Determine the [X, Y] coordinate at the center of the cell enclosing the given text.  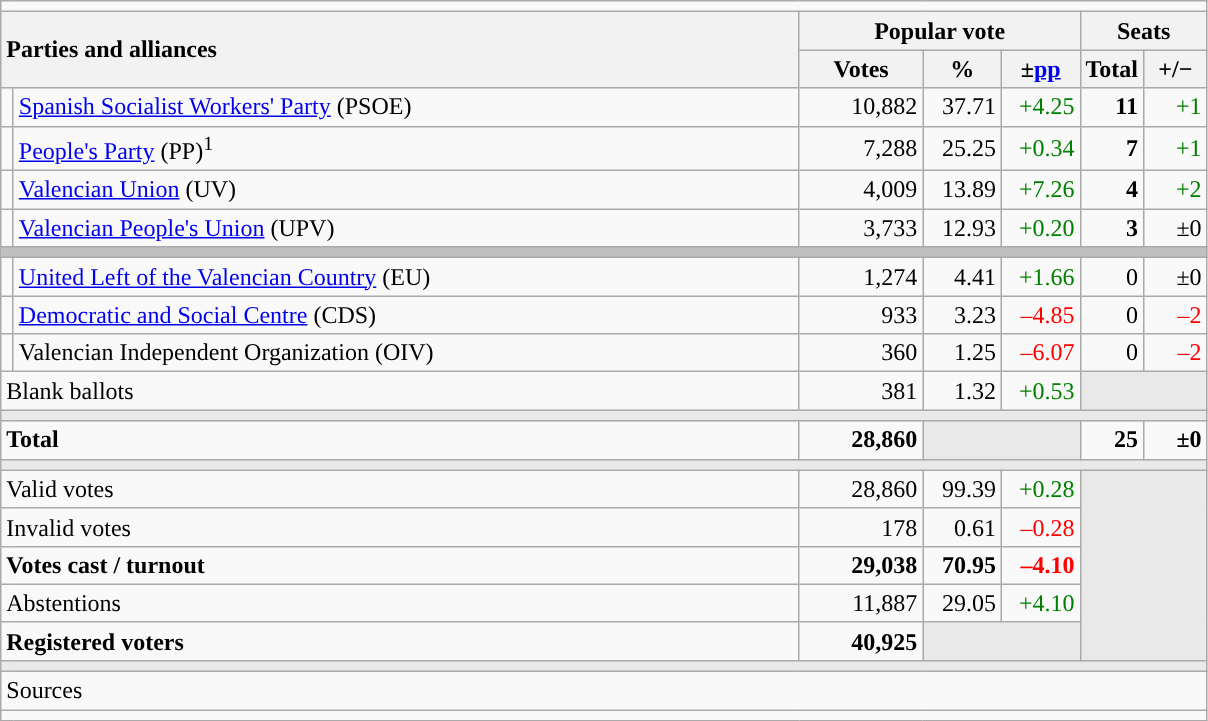
Spanish Socialist Workers' Party (PSOE) [406, 107]
+0.53 [1040, 391]
+0.20 [1040, 228]
+/− [1176, 69]
Invalid votes [400, 527]
1.25 [962, 353]
37.71 [962, 107]
12.93 [962, 228]
381 [861, 391]
7 [1112, 148]
Popular vote [940, 31]
0.61 [962, 527]
3 [1112, 228]
Abstentions [400, 603]
Democratic and Social Centre (CDS) [406, 315]
4,009 [861, 190]
+7.26 [1040, 190]
11 [1112, 107]
–4.10 [1040, 565]
Valencian Union (UV) [406, 190]
99.39 [962, 489]
11,887 [861, 603]
1.32 [962, 391]
+0.28 [1040, 489]
933 [861, 315]
+4.10 [1040, 603]
+0.34 [1040, 148]
3,733 [861, 228]
People's Party (PP)1 [406, 148]
4.41 [962, 277]
–0.28 [1040, 527]
178 [861, 527]
Blank ballots [400, 391]
+2 [1176, 190]
1,274 [861, 277]
Seats [1144, 31]
3.23 [962, 315]
29.05 [962, 603]
Valencian Independent Organization (OIV) [406, 353]
–4.85 [1040, 315]
% [962, 69]
25 [1112, 440]
Votes cast / turnout [400, 565]
70.95 [962, 565]
7,288 [861, 148]
+4.25 [1040, 107]
+1.66 [1040, 277]
Valid votes [400, 489]
Parties and alliances [400, 50]
Valencian People's Union (UPV) [406, 228]
Registered voters [400, 641]
25.25 [962, 148]
Votes [861, 69]
40,925 [861, 641]
29,038 [861, 565]
±pp [1040, 69]
United Left of the Valencian Country (EU) [406, 277]
13.89 [962, 190]
10,882 [861, 107]
360 [861, 353]
Sources [604, 691]
–6.07 [1040, 353]
4 [1112, 190]
